Extract the [X, Y] coordinate from the center of the cell holding the provided text.  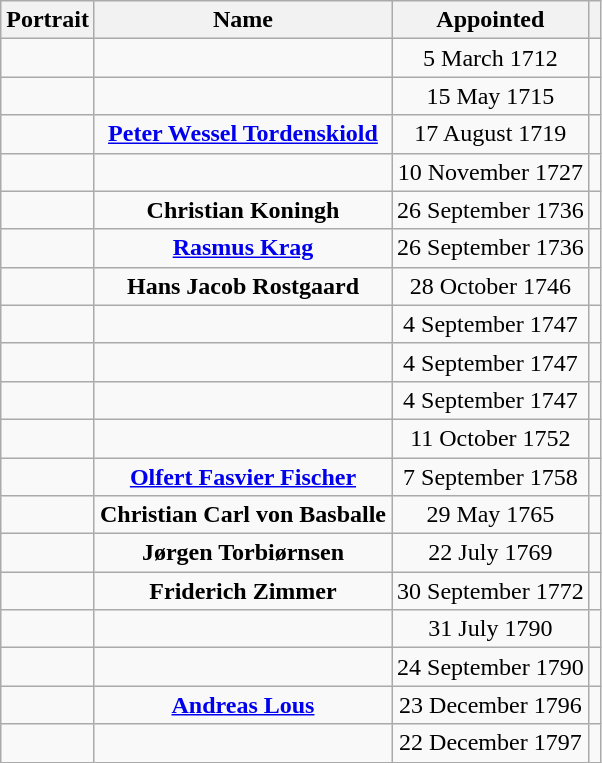
Portrait [48, 20]
30 September 1772 [491, 591]
Olfert Fasvier Fischer [242, 477]
Friderich Zimmer [242, 591]
Peter Wessel Tordenskiold [242, 134]
Christian Koningh [242, 210]
28 October 1746 [491, 286]
23 December 1796 [491, 705]
29 May 1765 [491, 515]
Name [242, 20]
Andreas Lous [242, 705]
22 December 1797 [491, 743]
17 August 1719 [491, 134]
22 July 1769 [491, 553]
Appointed [491, 20]
Rasmus Krag [242, 248]
10 November 1727 [491, 172]
Jørgen Torbiørnsen [242, 553]
Christian Carl von Basballe [242, 515]
11 October 1752 [491, 438]
15 May 1715 [491, 96]
31 July 1790 [491, 629]
5 March 1712 [491, 58]
Hans Jacob Rostgaard [242, 286]
24 September 1790 [491, 667]
7 September 1758 [491, 477]
